Identify which cell holds the provided text, then report its (x, y) central coordinate. 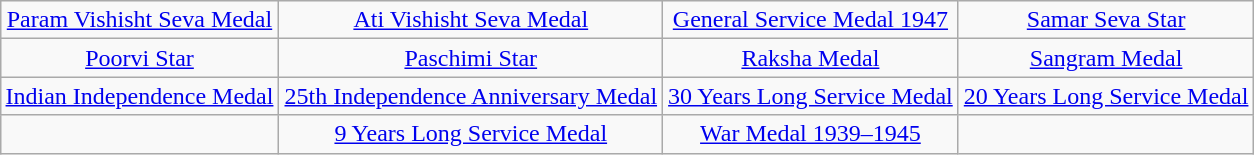
General Service Medal 1947 (811, 20)
War Medal 1939–1945 (811, 134)
Raksha Medal (811, 58)
Paschimi Star (471, 58)
Param Vishisht Seva Medal (140, 20)
Poorvi Star (140, 58)
Ati Vishisht Seva Medal (471, 20)
Samar Seva Star (1106, 20)
20 Years Long Service Medal (1106, 96)
Indian Independence Medal (140, 96)
Sangram Medal (1106, 58)
30 Years Long Service Medal (811, 96)
25th Independence Anniversary Medal (471, 96)
9 Years Long Service Medal (471, 134)
